Detect which cell encompasses the target text, then output its [x, y] center coordinate. 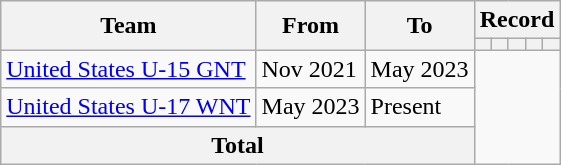
United States U-15 GNT [128, 69]
Present [420, 107]
From [310, 26]
Total [238, 145]
To [420, 26]
Record [517, 20]
Nov 2021 [310, 69]
Team [128, 26]
United States U-17 WNT [128, 107]
